Find where the given text appears and provide that cell's center as (x, y) coordinate. 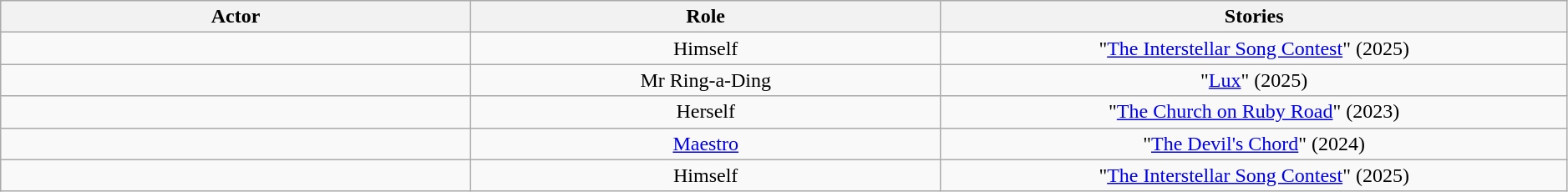
"Lux" (2025) (1254, 80)
"The Devil's Chord" (2024) (1254, 144)
Actor (236, 17)
Stories (1254, 17)
Herself (705, 112)
"The Church on Ruby Road" (2023) (1254, 112)
Role (705, 17)
Mr Ring-a-Ding (705, 80)
Maestro (705, 144)
